Capture the cell that displays the provided text and extract its (x, y) central coordinate. 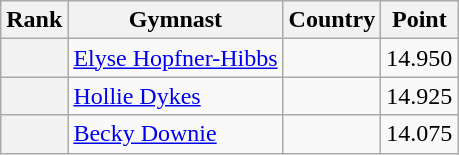
14.075 (420, 134)
14.950 (420, 58)
Elyse Hopfner-Hibbs (176, 58)
Country (332, 20)
Becky Downie (176, 134)
Point (420, 20)
Hollie Dykes (176, 96)
Gymnast (176, 20)
14.925 (420, 96)
Rank (34, 20)
